Determine the (X, Y) coordinate at the center of the cell enclosing the given text.  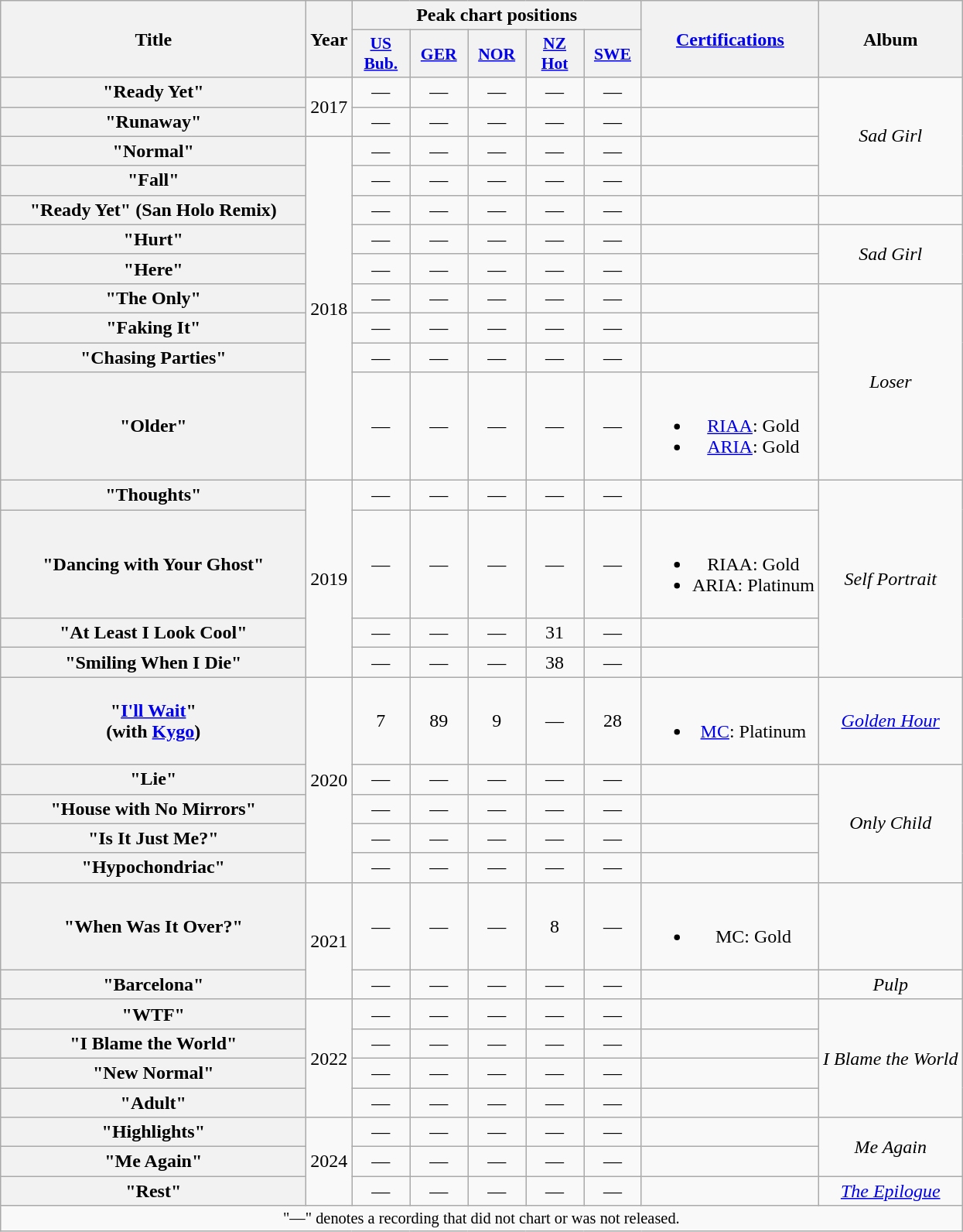
"Smiling When I Die" (153, 662)
The Epilogue (890, 1191)
GER (439, 54)
Loser (890, 382)
NZHot (555, 54)
"Faking It" (153, 327)
Golden Hour (890, 721)
"Fall" (153, 180)
"Dancing with Your Ghost" (153, 564)
2022 (330, 1058)
"The Only" (153, 298)
"Runaway" (153, 121)
"Ready Yet" (153, 92)
I Blame the World (890, 1058)
2020 (330, 780)
MC: Platinum (730, 721)
"Older" (153, 426)
"I Blame the World" (153, 1043)
"Hurt" (153, 239)
8 (555, 926)
SWE (613, 54)
"I'll Wait" (with Kygo) (153, 721)
USBub. (381, 54)
28 (613, 721)
Self Portrait (890, 579)
"Rest" (153, 1191)
89 (439, 721)
31 (555, 633)
RIAA: GoldARIA: Platinum (730, 564)
"Adult" (153, 1103)
"—" denotes a recording that did not chart or was not released. (481, 1219)
"Chasing Parties" (153, 357)
"Thoughts" (153, 495)
"When Was It Over?" (153, 926)
Year (330, 39)
38 (555, 662)
2019 (330, 579)
2021 (330, 941)
9 (497, 721)
NOR (497, 54)
"Ready Yet" (San Holo Remix) (153, 210)
"Highlights" (153, 1132)
Album (890, 39)
"Me Again" (153, 1162)
"Normal" (153, 151)
Pulp (890, 984)
2024 (330, 1162)
"Barcelona" (153, 984)
2017 (330, 107)
"Lie" (153, 779)
"Is It Just Me?" (153, 838)
Me Again (890, 1147)
Certifications (730, 39)
RIAA: GoldARIA: Gold (730, 426)
"Hypochondriac" (153, 868)
"WTF" (153, 1014)
MC: Gold (730, 926)
"House with No Mirrors" (153, 809)
Peak chart positions (497, 15)
"At Least I Look Cool" (153, 633)
2018 (330, 308)
Title (153, 39)
"New Normal" (153, 1073)
Only Child (890, 823)
"Here" (153, 269)
7 (381, 721)
